Search for the cell housing the specified text and yield its [X, Y] center coordinate. 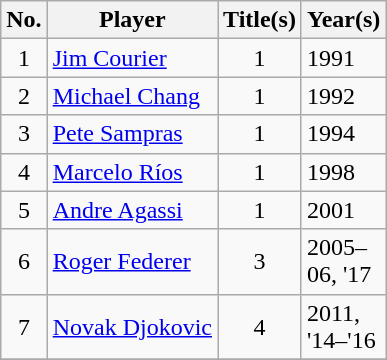
Novak Djokovic [132, 326]
6 [24, 262]
Roger Federer [132, 262]
Andre Agassi [132, 210]
1998 [343, 172]
2001 [343, 210]
Pete Sampras [132, 134]
1992 [343, 96]
7 [24, 326]
Player [132, 20]
1994 [343, 134]
No. [24, 20]
2011, '14–'16 [343, 326]
Year(s) [343, 20]
5 [24, 210]
Jim Courier [132, 58]
Marcelo Ríos [132, 172]
Title(s) [260, 20]
2 [24, 96]
1991 [343, 58]
Michael Chang [132, 96]
2005–06, '17 [343, 262]
